Identify which cell holds the provided text, then report its [X, Y] central coordinate. 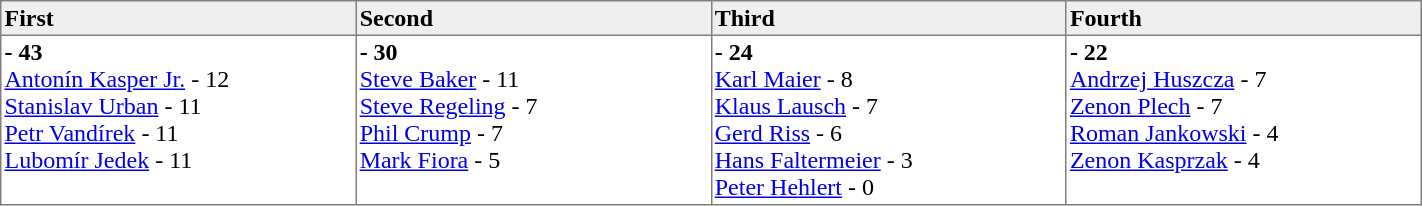
- 43Antonín Kasper Jr. - 12 Stanislav Urban - 11 Petr Vandírek - 11 Lubomír Jedek - 11 [178, 120]
- 22Andrzej Huszcza - 7 Zenon Plech - 7 Roman Jankowski - 4 Zenon Kasprzak - 4 [1244, 120]
Fourth [1244, 18]
- 24Karl Maier - 8 Klaus Lausch - 7 Gerd Riss - 6 Hans Faltermeier - 3 Peter Hehlert - 0 [888, 120]
First [178, 18]
Third [888, 18]
Second [534, 18]
- 30Steve Baker - 11 Steve Regeling - 7 Phil Crump - 7 Mark Fiora - 5 [534, 120]
